Extract the (x, y) coordinate from the center of the cell holding the provided text.  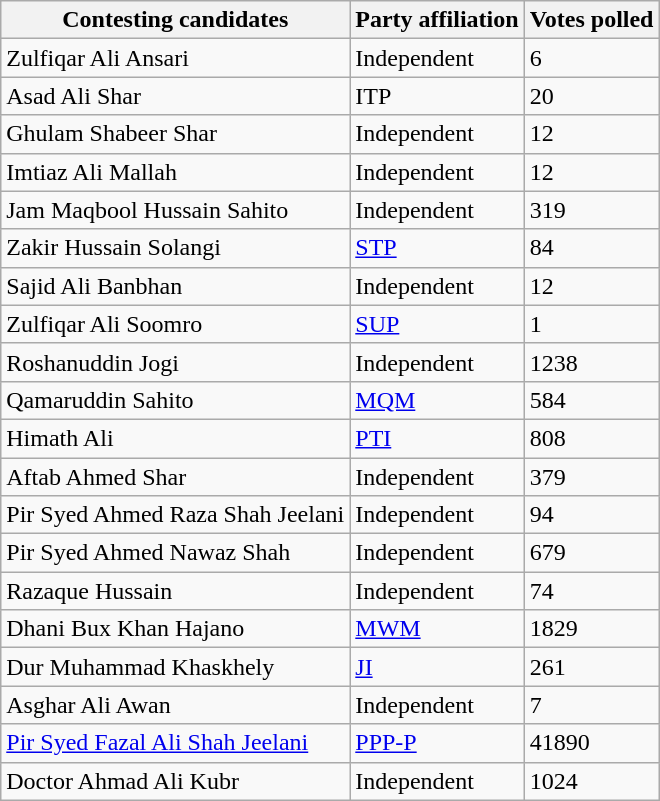
20 (592, 96)
94 (592, 515)
Dhani Bux Khan Hajano (176, 629)
Ghulam Shabeer Shar (176, 134)
MQM (437, 400)
379 (592, 477)
1238 (592, 362)
Zakir Hussain Solangi (176, 248)
Aftab Ahmed Shar (176, 477)
Party affiliation (437, 20)
1024 (592, 781)
PPP-P (437, 743)
6 (592, 58)
Asad Ali Shar (176, 96)
Imtiaz Ali Mallah (176, 172)
808 (592, 438)
74 (592, 591)
Pir Syed Fazal Ali Shah Jeelani (176, 743)
41890 (592, 743)
319 (592, 210)
Zulfiqar Ali Ansari (176, 58)
STP (437, 248)
Doctor Ahmad Ali Kubr (176, 781)
ITP (437, 96)
1 (592, 324)
Razaque Hussain (176, 591)
Dur Muhammad Khaskhely (176, 667)
Jam Maqbool Hussain Sahito (176, 210)
Votes polled (592, 20)
SUP (437, 324)
Himath Ali (176, 438)
Contesting candidates (176, 20)
261 (592, 667)
Qamaruddin Sahito (176, 400)
Zulfiqar Ali Soomro (176, 324)
679 (592, 553)
Pir Syed Ahmed Raza Shah Jeelani (176, 515)
Pir Syed Ahmed Nawaz Shah (176, 553)
Asghar Ali Awan (176, 705)
PTI (437, 438)
MWM (437, 629)
JI (437, 667)
7 (592, 705)
84 (592, 248)
Sajid Ali Banbhan (176, 286)
1829 (592, 629)
584 (592, 400)
Roshanuddin Jogi (176, 362)
